Return the (x, y) coordinate for the center point of the cell that contains the specified text.  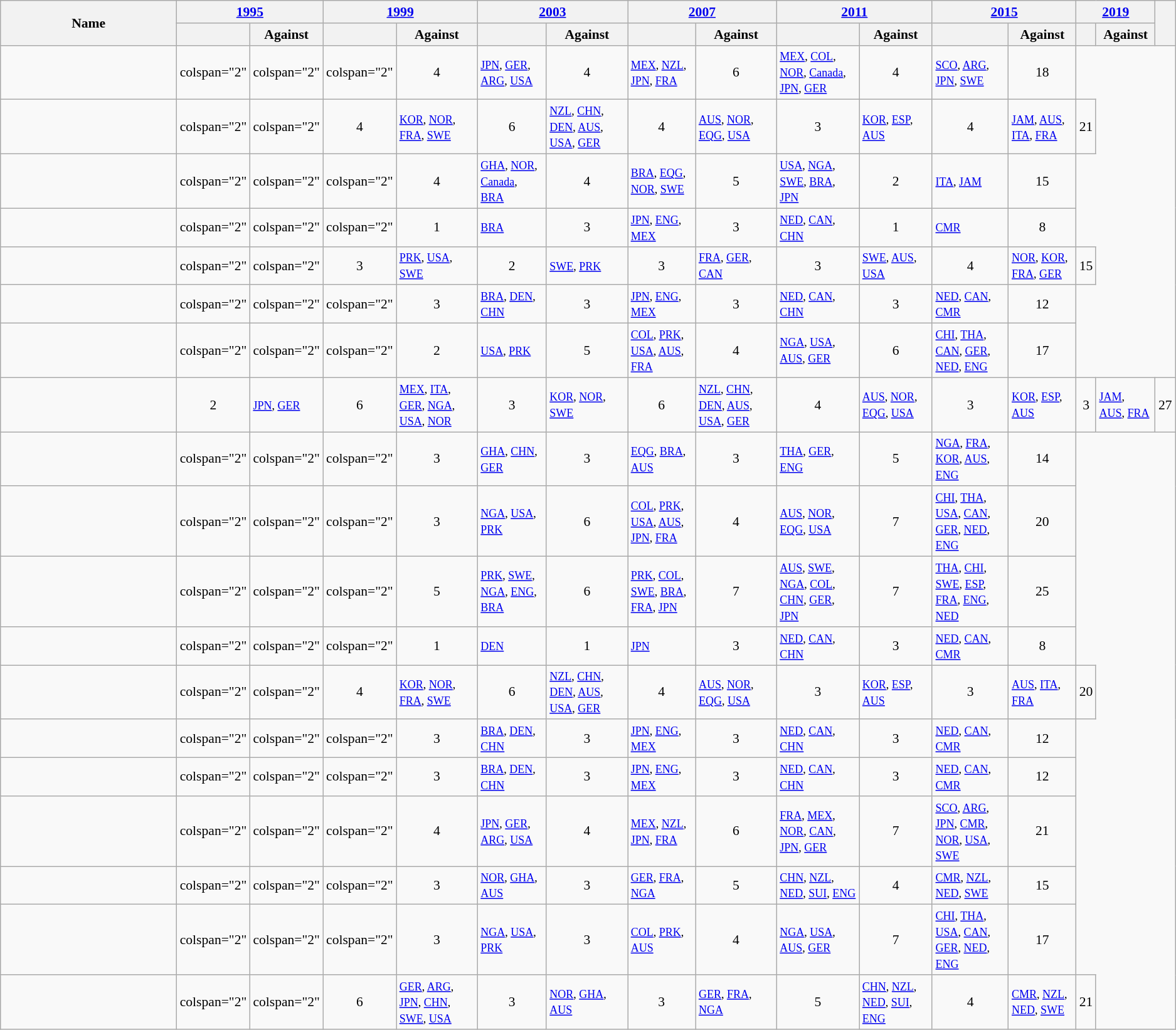
27 (1165, 405)
KOR, NOR, SWE (587, 405)
2011 (854, 12)
THA, GER, ENG (818, 459)
1995 (250, 12)
JAM, AUS, ITA, FRA (1042, 127)
PRK, USA, SWE (437, 266)
COL, PRK, AUS (662, 940)
25 (1042, 592)
SWE, AUS, USA (896, 266)
JPN, GER (286, 405)
2007 (702, 12)
FRA, MEX, NOR, CAN, JPN, GER (818, 831)
SCO, ARG, JPN, CMR, NOR, USA, SWE (970, 831)
JPN (662, 646)
AUS, SWE, NGA, COL, CHN, GER, JPN (818, 592)
USA, PRK (512, 351)
GER, ARG, JPN, CHN, SWE, USA (437, 1002)
MEX, ITA, GER, NGA, USA, NOR (437, 405)
14 (1042, 459)
18 (1042, 73)
CHI, THA, CAN, GER, NED, ENG (970, 351)
2019 (1116, 12)
JAM, AUS, FRA (1125, 405)
GHA, CHN, GER (512, 459)
ITA, JAM (970, 182)
2003 (552, 12)
SWE, PRK (587, 266)
COL, PRK, USA, AUS, FRA (662, 351)
Name (89, 23)
GHA, NOR, Canada, BRA (512, 182)
MEX, COL, NOR, Canada, JPN, GER (818, 73)
CMR (970, 227)
2015 (1004, 12)
FRA, GER, CAN (736, 266)
PRK, COL, SWE, BRA, FRA, JPN (662, 592)
NGA, FRA, KOR, AUS, ENG (970, 459)
USA, NGA, SWE, BRA, JPN (818, 182)
AUS, ITA, FRA (1042, 692)
BRA (512, 227)
BRA, EQG, NOR, SWE (662, 182)
EQG, BRA, AUS (662, 459)
PRK, SWE, NGA, ENG, BRA (512, 592)
THA, CHI, SWE, ESP, FRA, ENG, NED (970, 592)
NOR, KOR, FRA, GER (1042, 266)
DEN (512, 646)
1999 (400, 12)
COL, PRK, USA, AUS, JPN, FRA (662, 522)
SCO, ARG, JPN, SWE (970, 73)
